From the cell containing the given text, extract its center point as [X, Y] coordinate. 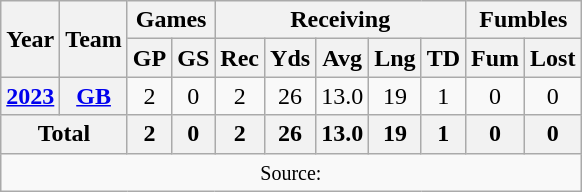
Rec [240, 58]
GB [94, 96]
Team [94, 39]
Receiving [340, 20]
Fum [496, 58]
Games [170, 20]
TD [443, 58]
Year [30, 39]
GS [194, 58]
2023 [30, 96]
Source: [291, 172]
Yds [290, 58]
Total [64, 134]
Avg [342, 58]
Lost [553, 58]
Lng [395, 58]
Fumbles [524, 20]
GP [149, 58]
